From the cell containing the given text, extract its center point as [X, Y] coordinate. 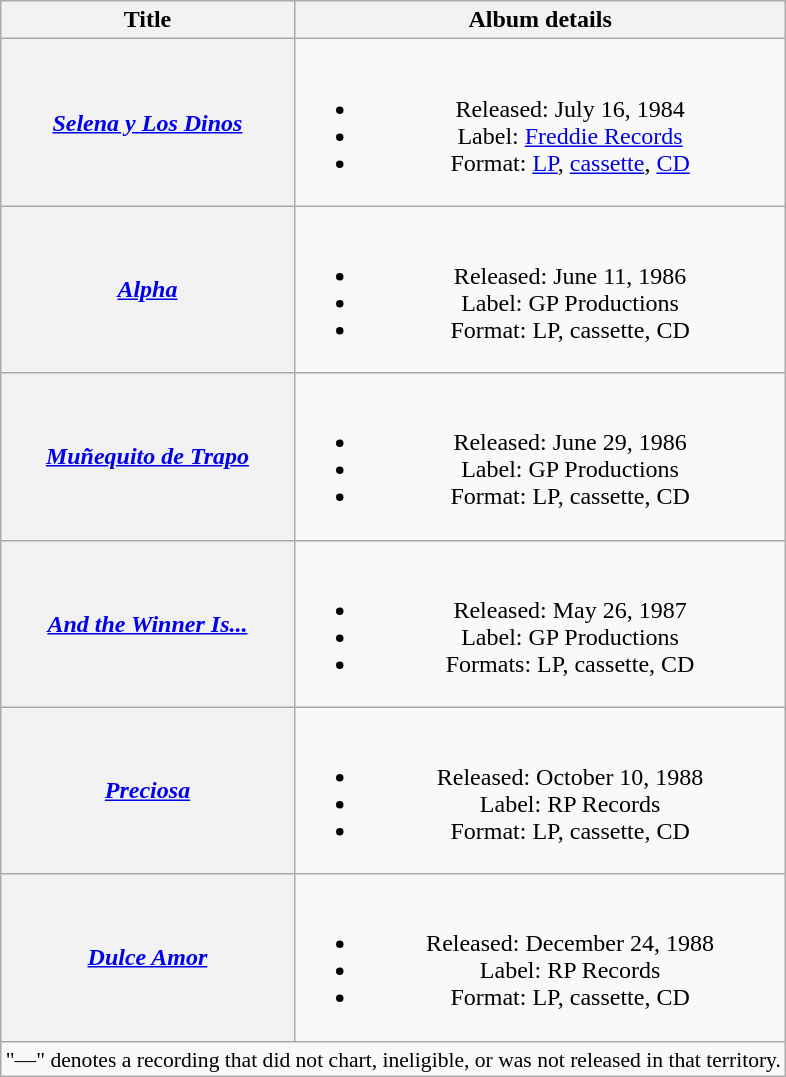
Released: June 29, 1986Label: GP ProductionsFormat: LP, cassette, CD [540, 456]
Released: December 24, 1988Label: RP RecordsFormat: LP, cassette, CD [540, 958]
And the Winner Is... [148, 624]
Released: July 16, 1984Label: Freddie RecordsFormat: LP, cassette, CD [540, 122]
Selena y Los Dinos [148, 122]
Muñequito de Trapo [148, 456]
"—" denotes a recording that did not chart, ineligible, or was not released in that territory. [394, 1059]
Album details [540, 20]
Title [148, 20]
Released: May 26, 1987Label: GP ProductionsFormats: LP, cassette, CD [540, 624]
Dulce Amor [148, 958]
Preciosa [148, 790]
Released: June 11, 1986Label: GP ProductionsFormat: LP, cassette, CD [540, 290]
Alpha [148, 290]
Released: October 10, 1988Label: RP RecordsFormat: LP, cassette, CD [540, 790]
